Capture the cell that displays the provided text and extract its (X, Y) central coordinate. 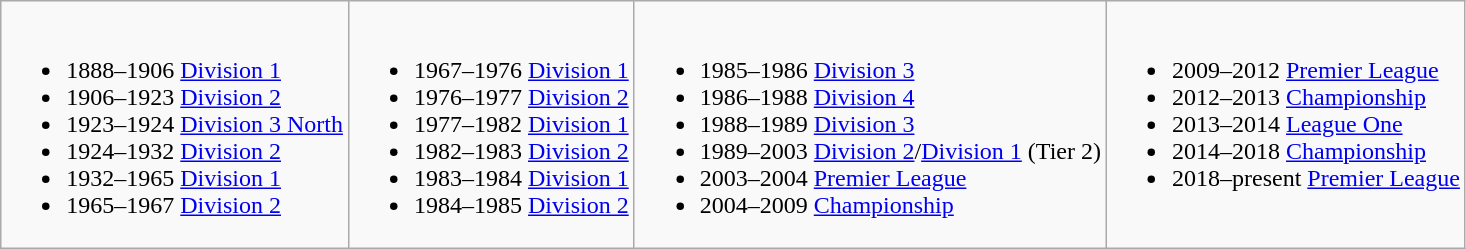
2009–2012 Premier League2012–2013 Championship2013–2014 League One2014–2018 Championship2018–present Premier League (1286, 125)
1985–1986 Division 31986–1988 Division 41988–1989 Division 31989–2003 Division 2/Division 1 (Tier 2)2003–2004 Premier League2004–2009 Championship (870, 125)
1967–1976 Division 11976–1977 Division 21977–1982 Division 11982–1983 Division 21983–1984 Division 11984–1985 Division 2 (491, 125)
1888–1906 Division 11906–1923 Division 21923–1924 Division 3 North1924–1932 Division 21932–1965 Division 11965–1967 Division 2 (175, 125)
